Return (X, Y) of the center of cell containing provided text 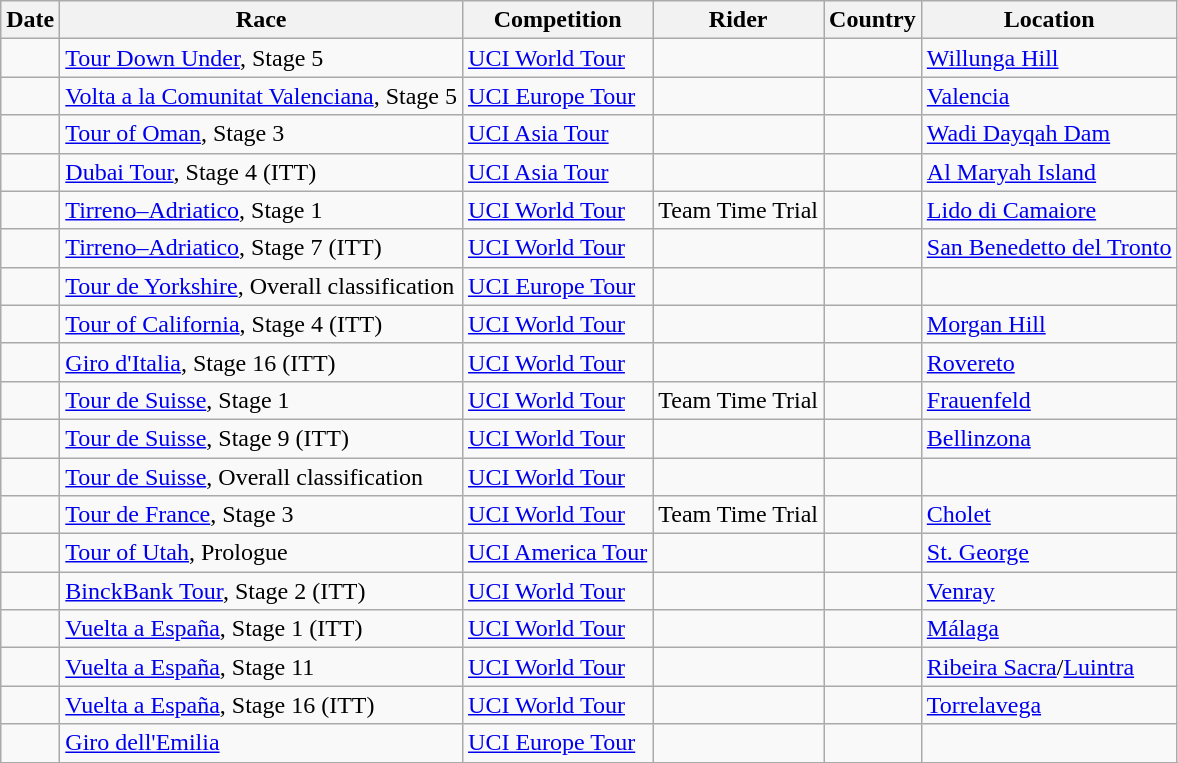
Race (262, 20)
Ribeira Sacra/Luintra (1049, 667)
Giro d'Italia, Stage 16 (ITT) (262, 362)
Rider (738, 20)
Tour de Suisse, Overall classification (262, 477)
Tour de Yorkshire, Overall classification (262, 286)
Al Maryah Island (1049, 172)
Venray (1049, 591)
UCI America Tour (558, 553)
Giro dell'Emilia (262, 743)
Lido di Camaiore (1049, 210)
Willunga Hill (1049, 58)
Location (1049, 20)
Tirreno–Adriatico, Stage 1 (262, 210)
Tour de Suisse, Stage 1 (262, 400)
Country (873, 20)
Wadi Dayqah Dam (1049, 134)
Tour de Suisse, Stage 9 (ITT) (262, 438)
Vuelta a España, Stage 1 (ITT) (262, 629)
Vuelta a España, Stage 11 (262, 667)
Rovereto (1049, 362)
Tour Down Under, Stage 5 (262, 58)
Tour de France, Stage 3 (262, 515)
Morgan Hill (1049, 324)
BinckBank Tour, Stage 2 (ITT) (262, 591)
Tour of Oman, Stage 3 (262, 134)
Vuelta a España, Stage 16 (ITT) (262, 705)
Bellinzona (1049, 438)
Tour of Utah, Prologue (262, 553)
Torrelavega (1049, 705)
St. George (1049, 553)
San Benedetto del Tronto (1049, 248)
Competition (558, 20)
Valencia (1049, 96)
Volta a la Comunitat Valenciana, Stage 5 (262, 96)
Málaga (1049, 629)
Tirreno–Adriatico, Stage 7 (ITT) (262, 248)
Tour of California, Stage 4 (ITT) (262, 324)
Dubai Tour, Stage 4 (ITT) (262, 172)
Cholet (1049, 515)
Date (30, 20)
Frauenfeld (1049, 400)
